Scan for the cell matching the given text and deliver its [X, Y] coordinate at center. 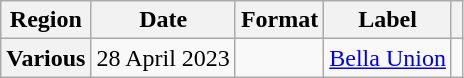
Region [46, 20]
Date [163, 20]
Label [388, 20]
28 April 2023 [163, 58]
Bella Union [388, 58]
Various [46, 58]
Format [279, 20]
